Pinpoint the cell where the given text exists, returning its (X, Y) midpoint coordinate. 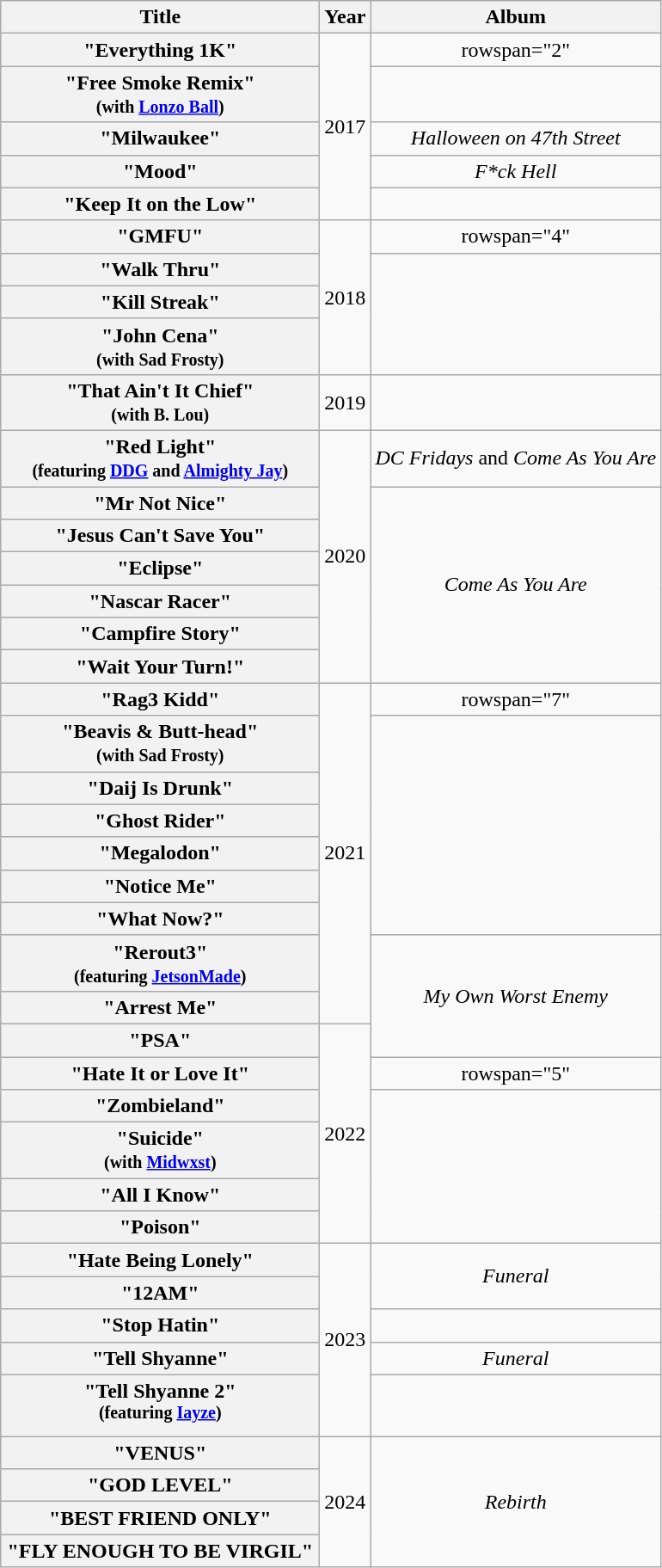
"Stop Hatin" (160, 1325)
"All I Know" (160, 1195)
"FLY ENOUGH TO BE VIRGIL" (160, 1551)
"Hate It or Love It" (160, 1073)
"Eclipse" (160, 569)
rowspan="7" (516, 699)
"Notice Me" (160, 886)
Album (516, 17)
2022 (346, 1134)
2017 (346, 127)
"VENUS" (160, 1453)
2018 (346, 298)
"12AM" (160, 1293)
"Beavis & Butt-head"(with Sad Frosty) (160, 743)
"Keep It on the Low" (160, 204)
2023 (346, 1340)
Title (160, 17)
"Rerout3"(featuring JetsonMade) (160, 963)
Come As You Are (516, 585)
"Rag3 Kidd" (160, 699)
"Jesus Can't Save You" (160, 536)
"Kill Streak" (160, 302)
"Hate Being Lonely" (160, 1260)
"Mood" (160, 171)
"Walk Thru" (160, 269)
Rebirth (516, 1502)
Year (346, 17)
"Daij Is Drunk" (160, 788)
"Arrest Me" (160, 1007)
"GOD LEVEL" (160, 1485)
"Megalodon" (160, 853)
"Nascar Racer" (160, 601)
"What Now?" (160, 919)
"Milwaukee" (160, 138)
"Ghost Rider" (160, 821)
"PSA" (160, 1040)
"Campfire Story" (160, 634)
rowspan="4" (516, 237)
2020 (346, 556)
2024 (346, 1502)
"GMFU" (160, 237)
rowspan="5" (516, 1073)
2019 (346, 403)
"Mr Not Nice" (160, 503)
My Own Worst Enemy (516, 996)
"Tell Shyanne" (160, 1358)
"Zombieland" (160, 1106)
DC Fridays and Come As You Are (516, 458)
"That Ain't It Chief"(with B. Lou) (160, 403)
"John Cena"(with Sad Frosty) (160, 346)
Halloween on 47th Street (516, 138)
"Free Smoke Remix"(with Lonzo Ball) (160, 95)
"Suicide"(with Midwxst) (160, 1151)
2021 (346, 853)
"Red Light"(featuring DDG and Almighty Jay) (160, 458)
"Everything 1K" (160, 50)
"Wait Your Turn!" (160, 667)
"BEST FRIEND ONLY" (160, 1518)
rowspan="2" (516, 50)
"Tell Shyanne 2"(featuring Iayze) (160, 1405)
F*ck Hell (516, 171)
"Poison" (160, 1227)
